Search for the cell housing the specified text and yield its (X, Y) center coordinate. 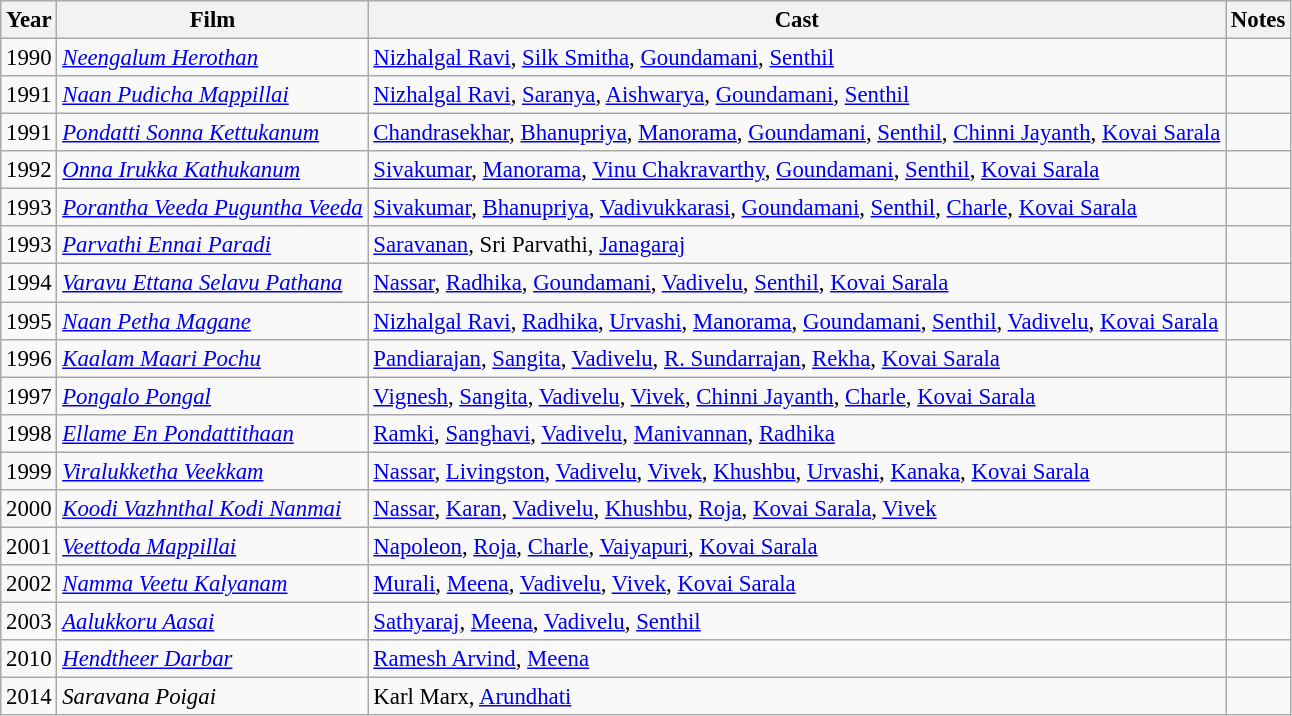
Sathyaraj, Meena, Vadivelu, Senthil (797, 621)
Nassar, Livingston, Vadivelu, Vivek, Khushbu, Urvashi, Kanaka, Kovai Sarala (797, 471)
1998 (29, 433)
1990 (29, 58)
Parvathi Ennai Paradi (212, 245)
Naan Petha Magane (212, 321)
Veettoda Mappillai (212, 546)
Notes (1258, 20)
Year (29, 20)
Ramki, Sanghavi, Vadivelu, Manivannan, Radhika (797, 433)
Varavu Ettana Selavu Pathana (212, 283)
Nizhalgal Ravi, Silk Smitha, Goundamani, Senthil (797, 58)
Nassar, Karan, Vadivelu, Khushbu, Roja, Kovai Sarala, Vivek (797, 509)
Pongalo Pongal (212, 396)
Onna Irukka Kathukanum (212, 170)
2010 (29, 659)
Sivakumar, Manorama, Vinu Chakravarthy, Goundamani, Senthil, Kovai Sarala (797, 170)
Sivakumar, Bhanupriya, Vadivukkarasi, Goundamani, Senthil, Charle, Kovai Sarala (797, 208)
Neengalum Herothan (212, 58)
Saravana Poigai (212, 697)
Pondatti Sonna Kettukanum (212, 133)
Karl Marx, Arundhati (797, 697)
Vignesh, Sangita, Vadivelu, Vivek, Chinni Jayanth, Charle, Kovai Sarala (797, 396)
2000 (29, 509)
Cast (797, 20)
Film (212, 20)
Viralukketha Veekkam (212, 471)
2002 (29, 584)
Naan Pudicha Mappillai (212, 95)
Nizhalgal Ravi, Saranya, Aishwarya, Goundamani, Senthil (797, 95)
Namma Veetu Kalyanam (212, 584)
Hendtheer Darbar (212, 659)
Chandrasekhar, Bhanupriya, Manorama, Goundamani, Senthil, Chinni Jayanth, Kovai Sarala (797, 133)
Pandiarajan, Sangita, Vadivelu, R. Sundarrajan, Rekha, Kovai Sarala (797, 358)
2003 (29, 621)
2014 (29, 697)
1994 (29, 283)
1995 (29, 321)
Koodi Vazhnthal Kodi Nanmai (212, 509)
Saravanan, Sri Parvathi, Janagaraj (797, 245)
1992 (29, 170)
Nizhalgal Ravi, Radhika, Urvashi, Manorama, Goundamani, Senthil, Vadivelu, Kovai Sarala (797, 321)
Aalukkoru Aasai (212, 621)
2001 (29, 546)
Ellame En Pondattithaan (212, 433)
Murali, Meena, Vadivelu, Vivek, Kovai Sarala (797, 584)
1997 (29, 396)
1996 (29, 358)
Napoleon, Roja, Charle, Vaiyapuri, Kovai Sarala (797, 546)
Porantha Veeda Puguntha Veeda (212, 208)
Kaalam Maari Pochu (212, 358)
Nassar, Radhika, Goundamani, Vadivelu, Senthil, Kovai Sarala (797, 283)
1999 (29, 471)
Ramesh Arvind, Meena (797, 659)
